Return the [X, Y] coordinate for the center point of the cell that contains the specified text.  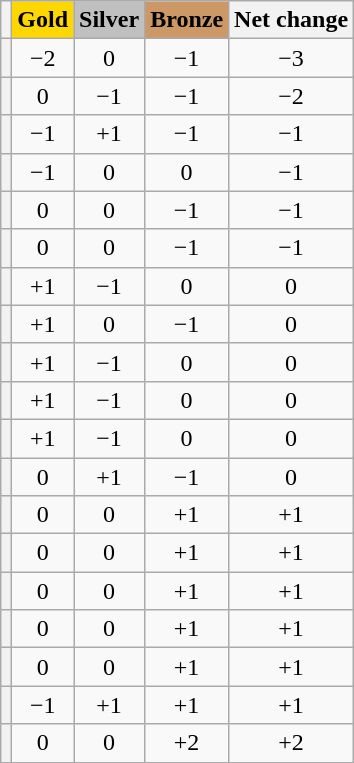
Bronze [187, 20]
Gold [43, 20]
Silver [110, 20]
−3 [292, 58]
Net change [292, 20]
